Detect which cell encompasses the target text, then output its (x, y) center coordinate. 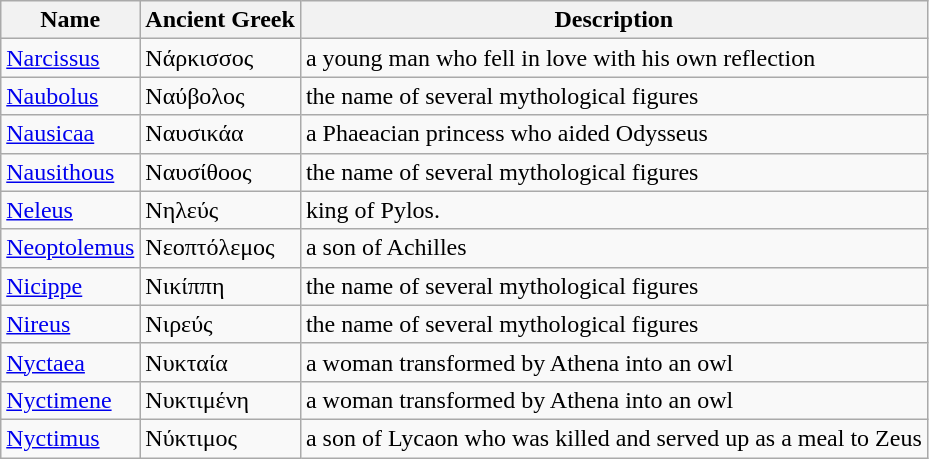
Nyctimene (70, 400)
a young man who fell in love with his own reflection (614, 58)
Name (70, 20)
Nausithous (70, 172)
Nyctaea (70, 362)
Ναύβολος (220, 96)
a Phaeacian princess who aided Odysseus (614, 134)
Ναυσίθοος (220, 172)
Νάρκισσος (220, 58)
a son of Achilles (614, 248)
Nyctimus (70, 438)
Neleus (70, 210)
Narcissus (70, 58)
a son of Lycaon who was killed and served up as a meal to Zeus (614, 438)
Nireus (70, 324)
Nausicaa (70, 134)
Νυκτιμένη (220, 400)
Description (614, 20)
Νύκτιμος (220, 438)
Νικίππη (220, 286)
Ναυσικάα (220, 134)
Νιρεύς (220, 324)
king of Pylos. (614, 210)
Νυκταία (220, 362)
Naubolus (70, 96)
Ancient Greek (220, 20)
Neoptolemus (70, 248)
Νηλεύς (220, 210)
Νεοπτόλεμος (220, 248)
Nicippe (70, 286)
